Return the [X, Y] coordinate for the center point of the cell that contains the specified text.  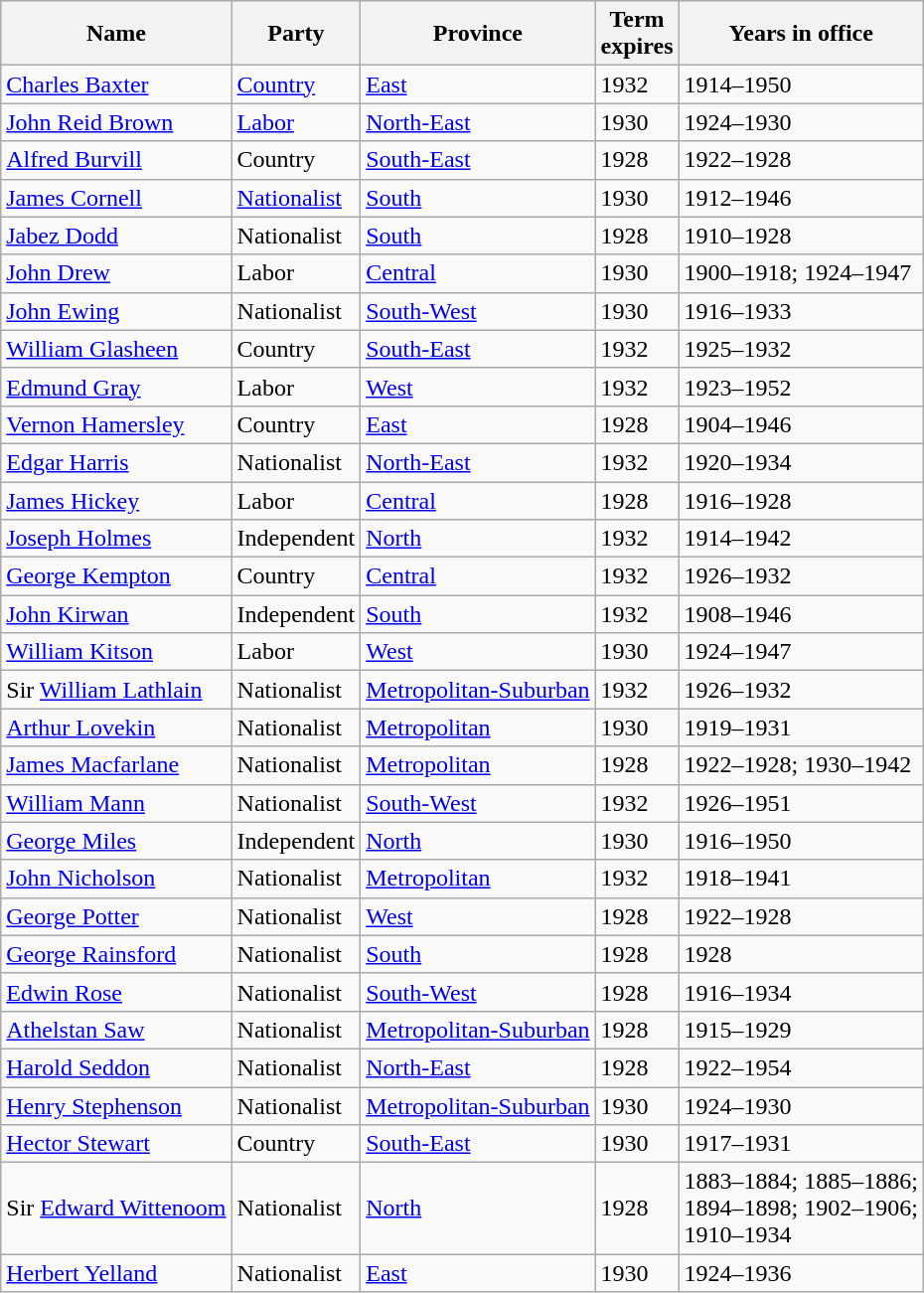
1916–1928 [801, 500]
John Kirwan [116, 614]
1883–1884; 1885–1886;1894–1898; 1902–1906;1910–1934 [801, 1209]
George Kempton [116, 576]
George Potter [116, 916]
Harold Seddon [116, 1067]
John Drew [116, 273]
1908–1946 [801, 614]
1922–1954 [801, 1067]
Edwin Rose [116, 992]
1916–1934 [801, 992]
John Ewing [116, 311]
Termexpires [637, 34]
George Miles [116, 841]
Charles Baxter [116, 84]
Years in office [801, 34]
1924–1936 [801, 1273]
1915–1929 [801, 1030]
1914–1950 [801, 84]
George Rainsford [116, 954]
1912–1946 [801, 198]
1919–1931 [801, 727]
Edgar Harris [116, 462]
1923–1952 [801, 387]
Name [116, 34]
1914–1942 [801, 539]
1904–1946 [801, 424]
Sir Edward Wittenoom [116, 1209]
Jabez Dodd [116, 236]
1918–1941 [801, 879]
William Glasheen [116, 349]
James Cornell [116, 198]
1920–1934 [801, 462]
1922–1928; 1930–1942 [801, 765]
Joseph Holmes [116, 539]
Arthur Lovekin [116, 727]
William Mann [116, 803]
John Nicholson [116, 879]
Herbert Yelland [116, 1273]
Party [296, 34]
1925–1932 [801, 349]
Edmund Gray [116, 387]
1900–1918; 1924–1947 [801, 273]
Province [478, 34]
James Macfarlane [116, 765]
Alfred Burvill [116, 160]
William Kitson [116, 652]
1910–1928 [801, 236]
Vernon Hamersley [116, 424]
John Reid Brown [116, 122]
James Hickey [116, 500]
1916–1933 [801, 311]
1926–1951 [801, 803]
1916–1950 [801, 841]
Henry Stephenson [116, 1106]
1924–1947 [801, 652]
Hector Stewart [116, 1144]
Athelstan Saw [116, 1030]
Sir William Lathlain [116, 690]
1917–1931 [801, 1144]
